Locate the cell with the specified text and output its (x, y) center coordinate. 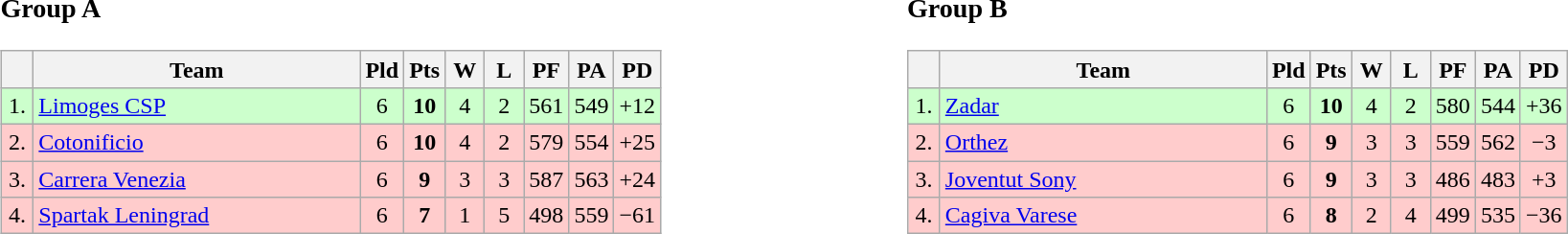
554 (592, 143)
562 (1498, 143)
587 (546, 179)
7 (425, 216)
580 (1452, 105)
Joventut Sony (1103, 179)
544 (1498, 105)
−3 (1544, 143)
561 (546, 105)
−36 (1544, 216)
Carrera Venezia (197, 179)
549 (592, 105)
+25 (638, 143)
1 (466, 216)
486 (1452, 179)
Cotonificio (197, 143)
Orthez (1103, 143)
535 (1498, 216)
+24 (638, 179)
+36 (1544, 105)
5 (504, 216)
8 (1331, 216)
Zadar (1103, 105)
Spartak Leningrad (197, 216)
483 (1498, 179)
499 (1452, 216)
Cagiva Varese (1103, 216)
+12 (638, 105)
563 (592, 179)
579 (546, 143)
+3 (1544, 179)
498 (546, 216)
Limoges CSP (197, 105)
−61 (638, 216)
